Return [X, Y] of the center of cell containing provided text 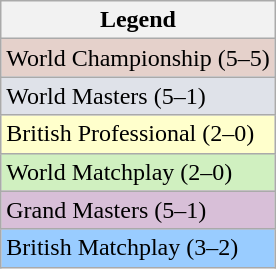
British Professional (2–0) [138, 134]
Grand Masters (5–1) [138, 210]
World Matchplay (2–0) [138, 172]
World Masters (5–1) [138, 96]
World Championship (5–5) [138, 58]
Legend [138, 20]
British Matchplay (3–2) [138, 248]
